From the cell containing the given text, extract its center point as (X, Y) coordinate. 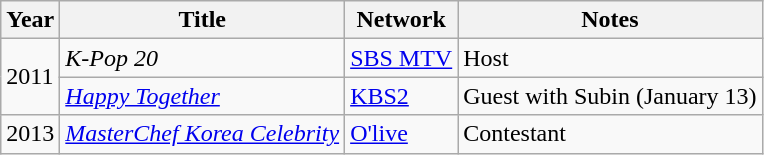
Title (202, 20)
O'live (402, 134)
Notes (610, 20)
Contestant (610, 134)
Network (402, 20)
2011 (30, 77)
Guest with Subin (January 13) (610, 96)
Host (610, 58)
KBS2 (402, 96)
2013 (30, 134)
K-Pop 20 (202, 58)
MasterChef Korea Celebrity (202, 134)
SBS MTV (402, 58)
Happy Together (202, 96)
Year (30, 20)
